Pinpoint the cell where the given text exists, returning its (x, y) midpoint coordinate. 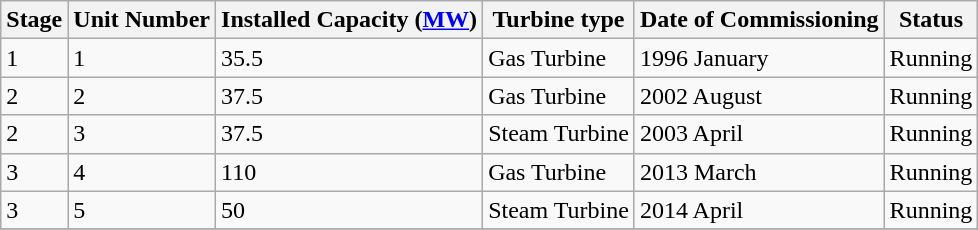
5 (142, 210)
Installed Capacity (MW) (350, 20)
50 (350, 210)
2003 April (759, 134)
2014 April (759, 210)
110 (350, 172)
Turbine type (559, 20)
2013 March (759, 172)
Stage (34, 20)
Status (931, 20)
Date of Commissioning (759, 20)
35.5 (350, 58)
Unit Number (142, 20)
2002 August (759, 96)
4 (142, 172)
1996 January (759, 58)
